Capture the cell that displays the provided text and extract its [x, y] central coordinate. 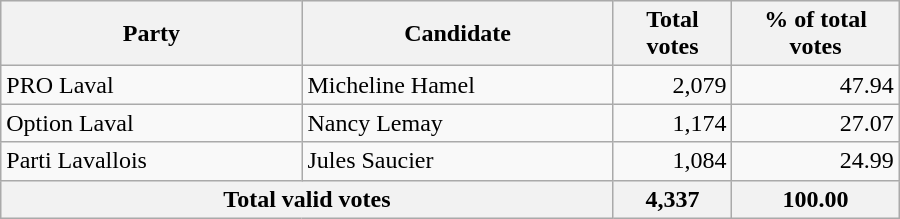
% of total votes [816, 34]
Candidate [458, 34]
2,079 [672, 85]
47.94 [816, 85]
Parti Lavallois [152, 161]
Nancy Lemay [458, 123]
Micheline Hamel [458, 85]
Jules Saucier [458, 161]
24.99 [816, 161]
PRO Laval [152, 85]
4,337 [672, 199]
27.07 [816, 123]
Party [152, 34]
Total valid votes [307, 199]
1,174 [672, 123]
1,084 [672, 161]
Total votes [672, 34]
100.00 [816, 199]
Option Laval [152, 123]
